From the cell containing the given text, extract its center point as (X, Y) coordinate. 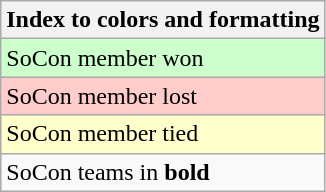
SoCon member lost (163, 96)
Index to colors and formatting (163, 20)
SoCon teams in bold (163, 172)
SoCon member tied (163, 134)
SoCon member won (163, 58)
